Locate the cell with the specified text and output its (X, Y) center coordinate. 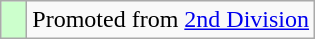
Promoted from 2nd Division (171, 20)
